Detect which cell encompasses the target text, then output its [X, Y] center coordinate. 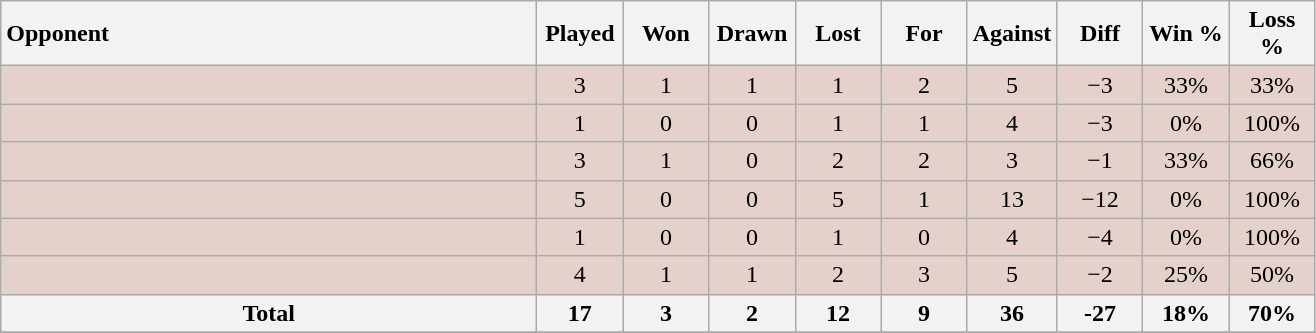
Loss % [1272, 34]
12 [838, 313]
Drawn [752, 34]
17 [580, 313]
−12 [1100, 199]
18% [1186, 313]
−1 [1100, 161]
Win % [1186, 34]
50% [1272, 275]
Opponent [269, 34]
−4 [1100, 237]
Won [666, 34]
70% [1272, 313]
Played [580, 34]
Diff [1100, 34]
13 [1012, 199]
Lost [838, 34]
Total [269, 313]
9 [924, 313]
25% [1186, 275]
−2 [1100, 275]
Against [1012, 34]
-27 [1100, 313]
36 [1012, 313]
66% [1272, 161]
For [924, 34]
